For the text-containing cell, return its midpoint in (x, y) coordinate format. 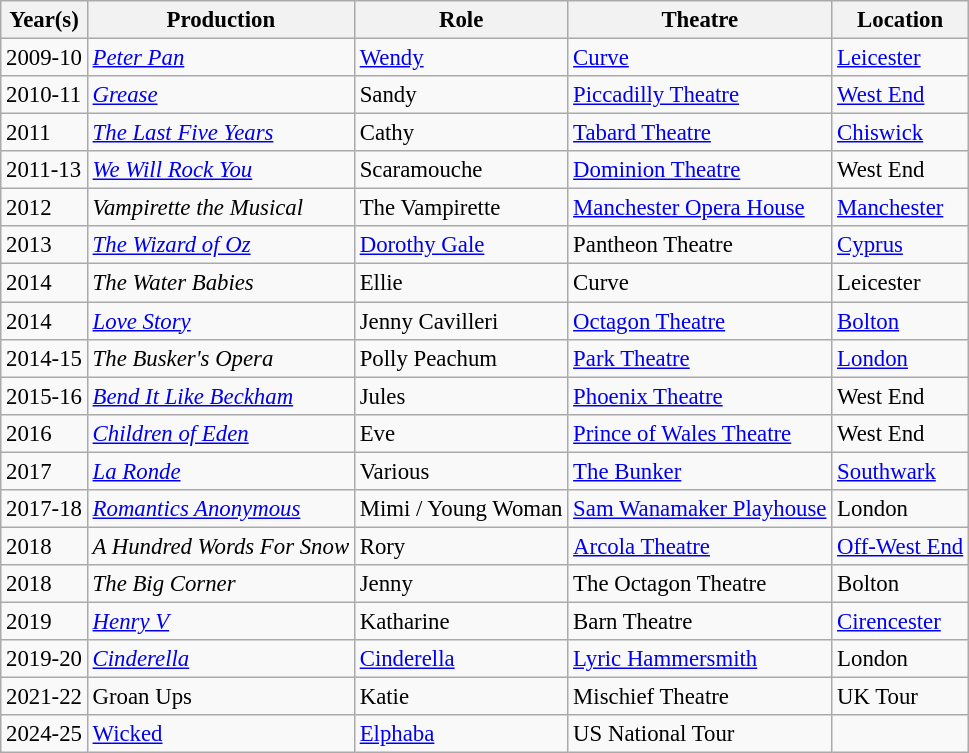
Arcola Theatre (700, 546)
The Octagon Theatre (700, 584)
Cyprus (900, 245)
Jenny Cavilleri (460, 321)
Cirencester (900, 621)
Manchester Opera House (700, 208)
Sam Wanamaker Playhouse (700, 509)
Elphaba (460, 734)
Wendy (460, 58)
Jules (460, 396)
2017 (44, 471)
Scaramouche (460, 170)
Theatre (700, 20)
The Water Babies (220, 283)
Mischief Theatre (700, 697)
Cathy (460, 133)
Southwark (900, 471)
2011 (44, 133)
Romantics Anonymous (220, 509)
Role (460, 20)
Lyric Hammersmith (700, 659)
Chiswick (900, 133)
Off-West End (900, 546)
Mimi / Young Woman (460, 509)
Production (220, 20)
UK Tour (900, 697)
Prince of Wales Theatre (700, 433)
Park Theatre (700, 358)
US National Tour (700, 734)
Phoenix Theatre (700, 396)
2017-18 (44, 509)
Jenny (460, 584)
Bend It Like Beckham (220, 396)
Dorothy Gale (460, 245)
The Big Corner (220, 584)
Wicked (220, 734)
Ellie (460, 283)
2019 (44, 621)
2015-16 (44, 396)
The Wizard of Oz (220, 245)
2016 (44, 433)
2019-20 (44, 659)
Henry V (220, 621)
Love Story (220, 321)
Polly Peachum (460, 358)
Various (460, 471)
Piccadilly Theatre (700, 95)
Location (900, 20)
Katharine (460, 621)
Tabard Theatre (700, 133)
Octagon Theatre (700, 321)
Vampirette the Musical (220, 208)
Year(s) (44, 20)
2021-22 (44, 697)
2009-10 (44, 58)
Children of Eden (220, 433)
The Bunker (700, 471)
Sandy (460, 95)
The Last Five Years (220, 133)
Pantheon Theatre (700, 245)
A Hundred Words For Snow (220, 546)
The Vampirette (460, 208)
2010-11 (44, 95)
Manchester (900, 208)
La Ronde (220, 471)
Barn Theatre (700, 621)
Grease (220, 95)
Peter Pan (220, 58)
2024-25 (44, 734)
2011-13 (44, 170)
Dominion Theatre (700, 170)
Eve (460, 433)
Groan Ups (220, 697)
2012 (44, 208)
2013 (44, 245)
We Will Rock You (220, 170)
2014-15 (44, 358)
Katie (460, 697)
Rory (460, 546)
The Busker's Opera (220, 358)
